Search for the cell housing the specified text and yield its (X, Y) center coordinate. 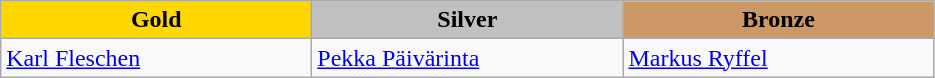
Pekka Päivärinta (468, 58)
Gold (156, 20)
Bronze (778, 20)
Karl Fleschen (156, 58)
Silver (468, 20)
Markus Ryffel (778, 58)
